Return the [x, y] coordinate for the center point of the cell that contains the specified text.  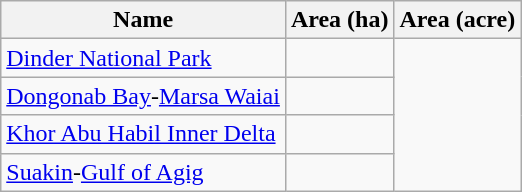
Area (acre) [458, 20]
Dinder National Park [144, 58]
Area (ha) [340, 20]
Khor Abu Habil Inner Delta [144, 134]
Suakin-Gulf of Agig [144, 172]
Dongonab Bay-Marsa Waiai [144, 96]
Name [144, 20]
